For the text-containing cell, return its midpoint in [x, y] coordinate format. 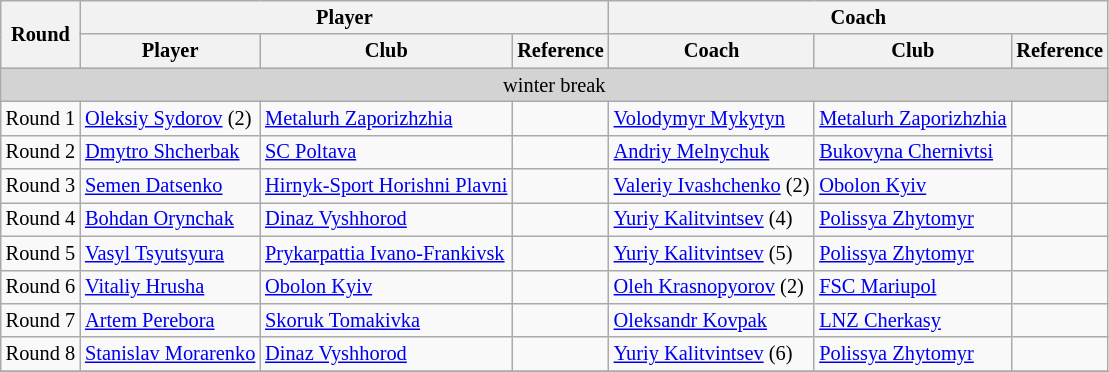
Round 5 [40, 253]
Yuriy Kalitvintsev (4) [712, 219]
Bohdan Orynchak [170, 219]
Oleh Krasnopyorov (2) [712, 287]
Stanislav Morarenko [170, 354]
Semen Datsenko [170, 186]
Prykarpattia Ivano-Frankivsk [386, 253]
Yuriy Kalitvintsev (5) [712, 253]
Volodymyr Mykytyn [712, 118]
Round 1 [40, 118]
Skoruk Tomakivka [386, 320]
Hirnyk-Sport Horishni Plavni [386, 186]
Oleksiy Sydorov (2) [170, 118]
winter break [554, 85]
Round 6 [40, 287]
Artem Perebora [170, 320]
Oleksandr Kovpak [712, 320]
FSC Mariupol [912, 287]
Round 7 [40, 320]
Valeriy Ivashchenko (2) [712, 186]
Dmytro Shcherbak [170, 152]
Yuriy Kalitvintsev (6) [712, 354]
SC Poltava [386, 152]
Vasyl Tsyutsyura [170, 253]
Round 8 [40, 354]
LNZ Cherkasy [912, 320]
Round [40, 34]
Round 2 [40, 152]
Bukovyna Chernivtsi [912, 152]
Round 4 [40, 219]
Vitaliy Hrusha [170, 287]
Round 3 [40, 186]
Andriy Melnychuk [712, 152]
